Identify which cell holds the provided text, then report its [x, y] central coordinate. 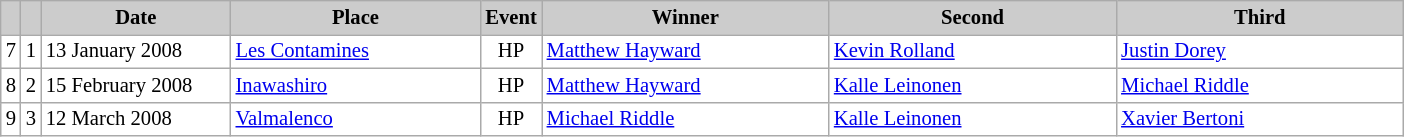
Inawashiro [356, 85]
Valmalenco [356, 119]
9 [11, 119]
Event [510, 17]
Place [356, 17]
2 [31, 85]
Winner [686, 17]
7 [11, 51]
Xavier Bertoni [1260, 119]
Second [972, 17]
12 March 2008 [136, 119]
1 [31, 51]
13 January 2008 [136, 51]
Les Contamines [356, 51]
3 [31, 119]
Kevin Rolland [972, 51]
Justin Dorey [1260, 51]
8 [11, 85]
Third [1260, 17]
Date [136, 17]
15 February 2008 [136, 85]
